Output the [X, Y] coordinate of the center of the cell containing the given text.  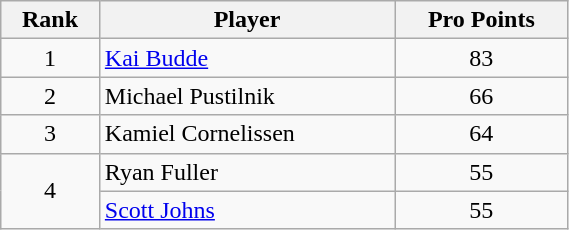
2 [50, 96]
1 [50, 58]
64 [482, 134]
4 [50, 191]
Michael Pustilnik [246, 96]
Kai Budde [246, 58]
Player [246, 20]
Kamiel Cornelissen [246, 134]
Pro Points [482, 20]
Ryan Fuller [246, 172]
3 [50, 134]
66 [482, 96]
83 [482, 58]
Rank [50, 20]
Scott Johns [246, 210]
